Return [x, y] of the center of cell containing provided text 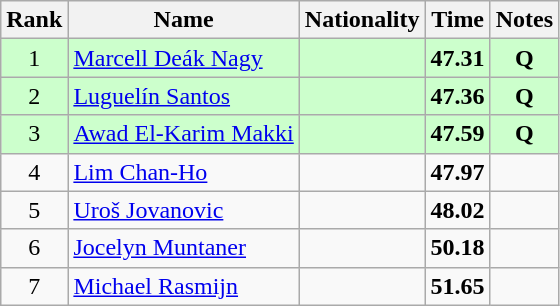
7 [34, 286]
Jocelyn Muntaner [184, 248]
5 [34, 210]
51.65 [458, 286]
3 [34, 134]
Time [458, 20]
1 [34, 58]
Uroš Jovanovic [184, 210]
Rank [34, 20]
Marcell Deák Nagy [184, 58]
47.97 [458, 172]
Lim Chan-Ho [184, 172]
47.59 [458, 134]
Michael Rasmijn [184, 286]
4 [34, 172]
Luguelín Santos [184, 96]
48.02 [458, 210]
Notes [524, 20]
47.36 [458, 96]
6 [34, 248]
Awad El-Karim Makki [184, 134]
50.18 [458, 248]
Nationality [362, 20]
47.31 [458, 58]
Name [184, 20]
2 [34, 96]
